Search for the cell housing the specified text and yield its [x, y] center coordinate. 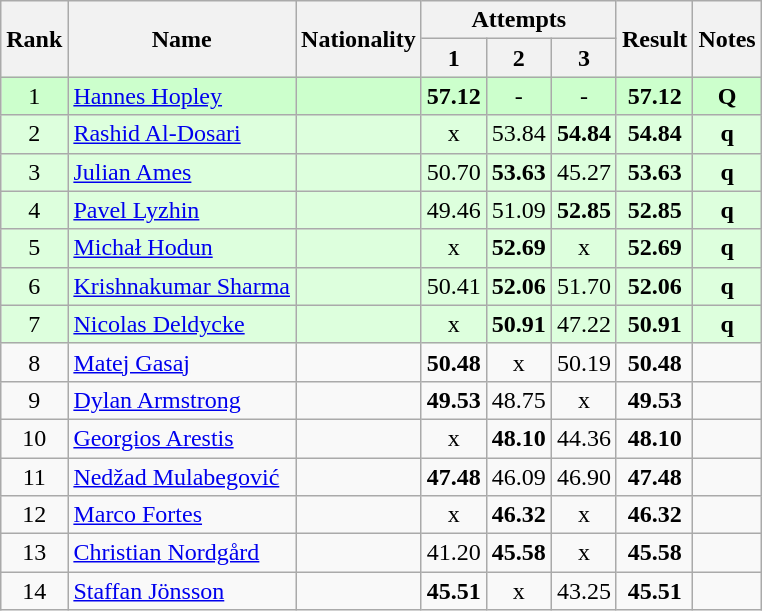
Nicolas Deldycke [182, 324]
Attempts [518, 20]
Notes [727, 39]
Hannes Hopley [182, 96]
14 [34, 591]
43.25 [584, 591]
Rashid Al-Dosari [182, 134]
11 [34, 477]
Marco Fortes [182, 515]
53.84 [518, 134]
Michał Hodun [182, 248]
10 [34, 438]
45.27 [584, 172]
46.90 [584, 477]
Q [727, 96]
5 [34, 248]
Georgios Arestis [182, 438]
13 [34, 553]
12 [34, 515]
Dylan Armstrong [182, 400]
Result [654, 39]
41.20 [454, 553]
49.46 [454, 210]
51.09 [518, 210]
Julian Ames [182, 172]
Nedžad Mulabegović [182, 477]
Matej Gasaj [182, 362]
Rank [34, 39]
46.09 [518, 477]
44.36 [584, 438]
4 [34, 210]
Pavel Lyzhin [182, 210]
9 [34, 400]
Staffan Jönsson [182, 591]
8 [34, 362]
6 [34, 286]
50.70 [454, 172]
50.41 [454, 286]
Christian Nordgård [182, 553]
51.70 [584, 286]
48.75 [518, 400]
Name [182, 39]
47.22 [584, 324]
Nationality [359, 39]
7 [34, 324]
50.19 [584, 362]
Krishnakumar Sharma [182, 286]
